Capture the cell that displays the provided text and extract its (X, Y) central coordinate. 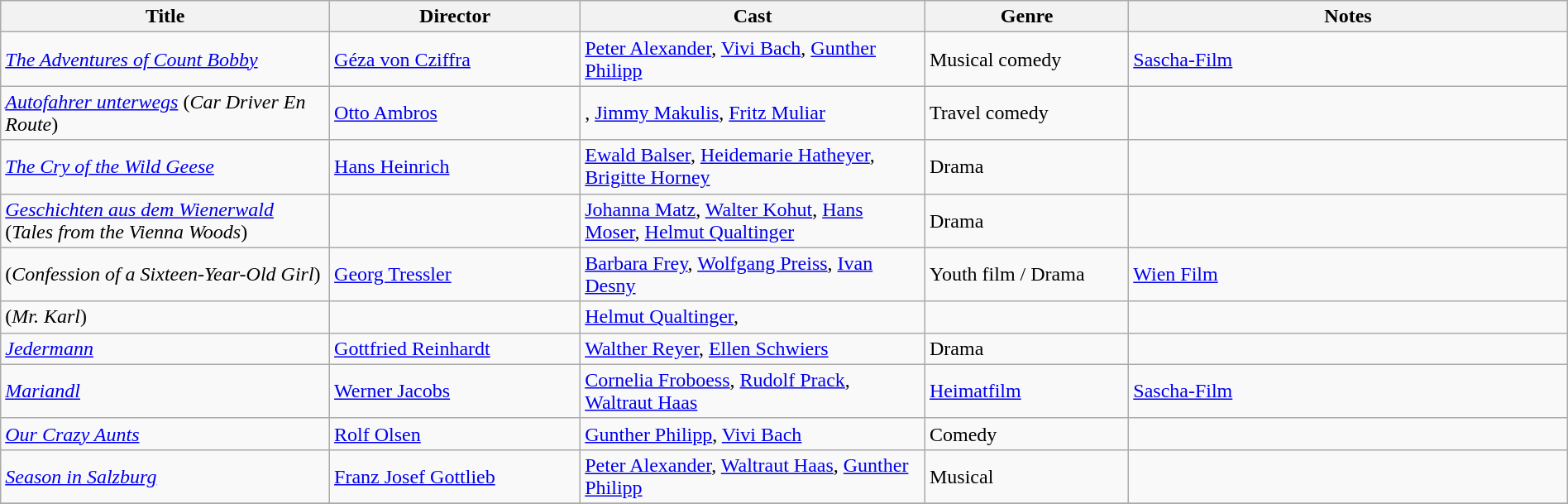
Cornelia Froboess, Rudolf Prack, Waltraut Haas (753, 391)
Jedermann (165, 348)
Travel comedy (1026, 113)
Our Crazy Aunts (165, 434)
Gottfried Reinhardt (455, 348)
Musical comedy (1026, 60)
Helmut Qualtinger, (753, 317)
Barbara Frey, Wolfgang Preiss, Ivan Desny (753, 275)
Georg Tressler (455, 275)
Director (455, 17)
Genre (1026, 17)
Title (165, 17)
Géza von Cziffra (455, 60)
, Jimmy Makulis, Fritz Muliar (753, 113)
Youth film / Drama (1026, 275)
Johanna Matz, Walter Kohut, Hans Moser, Helmut Qualtinger (753, 220)
Hans Heinrich (455, 167)
Geschichten aus dem Wienerwald (Tales from the Vienna Woods) (165, 220)
Franz Josef Gottlieb (455, 477)
(Mr. Karl) (165, 317)
Wien Film (1348, 275)
Ewald Balser, Heidemarie Hatheyer, Brigitte Horney (753, 167)
Peter Alexander, Waltraut Haas, Gunther Philipp (753, 477)
Mariandl (165, 391)
The Adventures of Count Bobby (165, 60)
Heimatfilm (1026, 391)
Autofahrer unterwegs (Car Driver En Route) (165, 113)
Walther Reyer, Ellen Schwiers (753, 348)
Peter Alexander, Vivi Bach, Gunther Philipp (753, 60)
Comedy (1026, 434)
Gunther Philipp, Vivi Bach (753, 434)
Rolf Olsen (455, 434)
Werner Jacobs (455, 391)
Season in Salzburg (165, 477)
Notes (1348, 17)
Otto Ambros (455, 113)
Cast (753, 17)
Musical (1026, 477)
The Cry of the Wild Geese (165, 167)
(Confession of a Sixteen-Year-Old Girl) (165, 275)
